Pinpoint the cell where the given text exists, returning its (X, Y) midpoint coordinate. 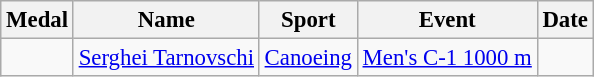
Event (447, 20)
Serghei Tarnovschi (166, 58)
Canoeing (308, 58)
Men's C-1 1000 m (447, 58)
Medal (38, 20)
Name (166, 20)
Date (565, 20)
Sport (308, 20)
